Output the (X, Y) coordinate of the center of the cell containing the given text.  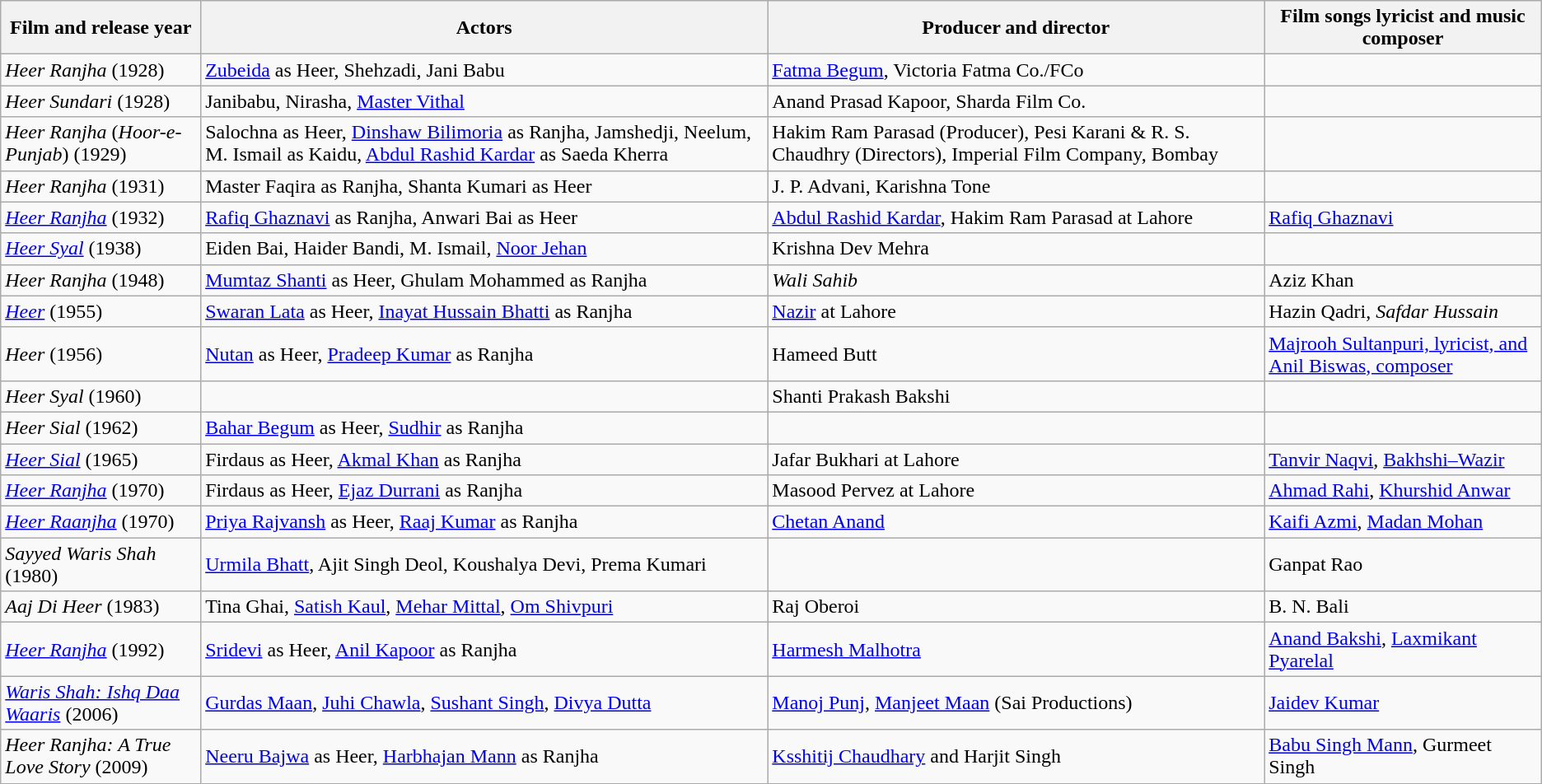
Nazir at Lahore (1016, 311)
Heer Ranjha (1992) (100, 649)
Fatma Begum, Victoria Fatma Co./FCo (1016, 70)
Babu Singh Mann, Gurmeet Singh (1404, 756)
Chetan Anand (1016, 522)
Sayyed Waris Shah (1980) (100, 565)
Heer Sial (1962) (100, 427)
Eiden Bai, Haider Bandi, M. Ismail, Noor Jehan (484, 249)
Manoj Punj, Manjeet Maan (Sai Productions) (1016, 703)
Neeru Bajwa as Heer, Harbhajan Mann as Ranjha (484, 756)
Urmila Bhatt, Ajit Singh Deol, Koushalya Devi, Prema Kumari (484, 565)
Heer (1956) (100, 354)
Priya Rajvansh as Heer, Raaj Kumar as Ranjha (484, 522)
Kaifi Azmi, Madan Mohan (1404, 522)
Shanti Prakash Bakshi (1016, 396)
Rafiq Ghaznavi as Ranjha, Anwari Bai as Heer (484, 217)
Heer Ranjha (1970) (100, 491)
Anand Bakshi, Laxmikant Pyarelal (1404, 649)
Krishna Dev Mehra (1016, 249)
Heer Syal (1960) (100, 396)
Janibabu, Nirasha, Master Vithal (484, 101)
Harmesh Malhotra (1016, 649)
Heer Raanjha (1970) (100, 522)
Waris Shah: Ishq Daa Waaris (2006) (100, 703)
Jafar Bukhari at Lahore (1016, 459)
Heer Ranjha (1932) (100, 217)
Heer Ranjha (1931) (100, 186)
Producer and director (1016, 28)
Majrooh Sultanpuri, lyricist, and Anil Biswas, composer (1404, 354)
Heer Sundari (1928) (100, 101)
Masood Pervez at Lahore (1016, 491)
Hameed Butt (1016, 354)
Zubeida as Heer, Shehzadi, Jani Babu (484, 70)
Aziz Khan (1404, 280)
Ksshitij Chaudhary and Harjit Singh (1016, 756)
Gurdas Maan, Juhi Chawla, Sushant Singh, Divya Dutta (484, 703)
Swaran Lata as Heer, Inayat Hussain Bhatti as Ranjha (484, 311)
Hazin Qadri, Safdar Hussain (1404, 311)
Anand Prasad Kapoor, Sharda Film Co. (1016, 101)
Film and release year (100, 28)
Film songs lyricist and music composer (1404, 28)
Master Faqira as Ranjha, Shanta Kumari as Heer (484, 186)
Firdaus as Heer, Akmal Khan as Ranjha (484, 459)
Heer Ranjha (1928) (100, 70)
Mumtaz Shanti as Heer, Ghulam Mohammed as Ranjha (484, 280)
Nutan as Heer, Pradeep Kumar as Ranjha (484, 354)
Tina Ghai, Satish Kaul, Mehar Mittal, Om Shivpuri (484, 607)
Heer Sial (1965) (100, 459)
Abdul Rashid Kardar, Hakim Ram Parasad at Lahore (1016, 217)
Heer Ranjha (1948) (100, 280)
Actors (484, 28)
B. N. Bali (1404, 607)
Heer Syal (1938) (100, 249)
Heer Ranjha: A True Love Story (2009) (100, 756)
Bahar Begum as Heer, Sudhir as Ranjha (484, 427)
J. P. Advani, Karishna Tone (1016, 186)
Salochna as Heer, Dinshaw Bilimoria as Ranjha, Jamshedji, Neelum, M. Ismail as Kaidu, Abdul Rashid Kardar as Saeda Kherra (484, 143)
Ganpat Rao (1404, 565)
Heer Ranjha (Hoor-e-Punjab) (1929) (100, 143)
Hakim Ram Parasad (Producer), Pesi Karani & R. S. Chaudhry (Directors), Imperial Film Company, Bombay (1016, 143)
Aaj Di Heer (1983) (100, 607)
Firdaus as Heer, Ejaz Durrani as Ranjha (484, 491)
Tanvir Naqvi, Bakhshi–Wazir (1404, 459)
Raj Oberoi (1016, 607)
Sridevi as Heer, Anil Kapoor as Ranjha (484, 649)
Rafiq Ghaznavi (1404, 217)
Heer (1955) (100, 311)
Jaidev Kumar (1404, 703)
Ahmad Rahi, Khurshid Anwar (1404, 491)
Wali Sahib (1016, 280)
